Return the [x, y] coordinate for the center point of the cell that contains the specified text.  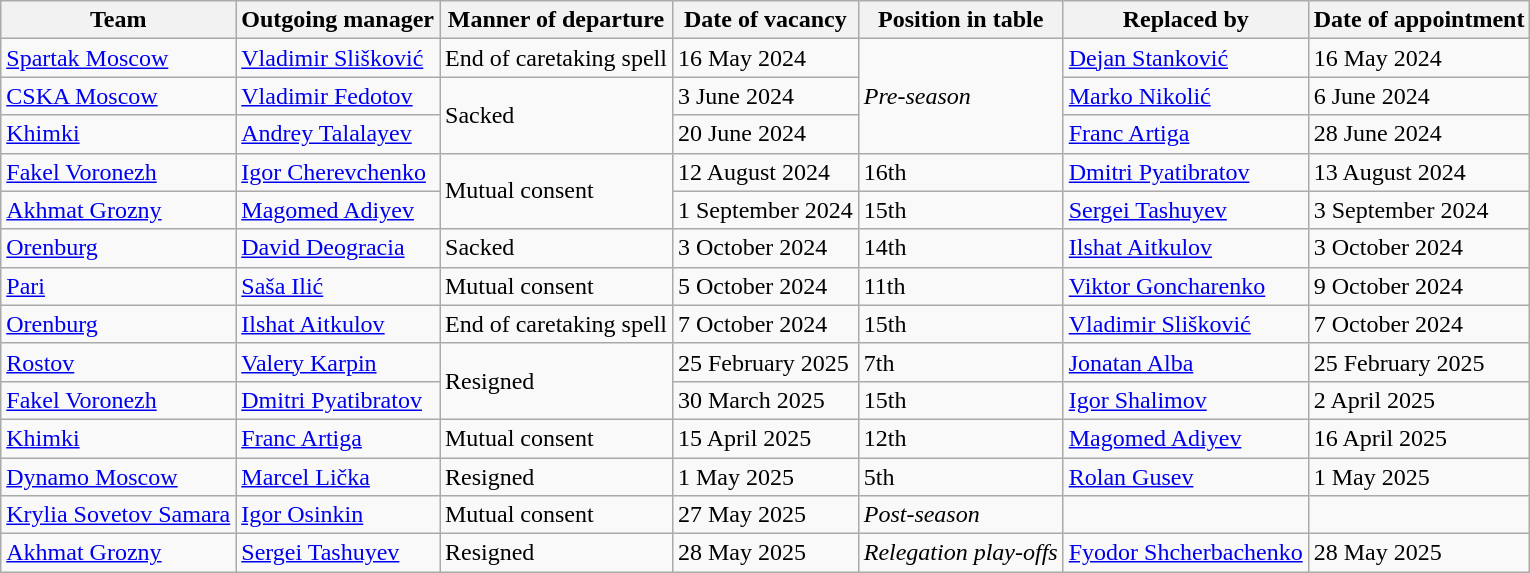
Pari [118, 286]
16 April 2025 [1419, 438]
20 June 2024 [765, 134]
Viktor Goncharenko [1186, 286]
Saša Ilić [338, 286]
Marcel Lička [338, 477]
Jonatan Alba [1186, 362]
11th [960, 286]
Team [118, 20]
Rolan Gusev [1186, 477]
Fyodor Shcherbachenko [1186, 553]
13 August 2024 [1419, 172]
Igor Cherevchenko [338, 172]
Relegation play-offs [960, 553]
3 June 2024 [765, 96]
Date of vacancy [765, 20]
30 March 2025 [765, 400]
Pre-season [960, 96]
Spartak Moscow [118, 58]
16th [960, 172]
12th [960, 438]
Post-season [960, 515]
Krylia Sovetov Samara [118, 515]
7th [960, 362]
28 June 2024 [1419, 134]
1 September 2024 [765, 210]
6 June 2024 [1419, 96]
Marko Nikolić [1186, 96]
9 October 2024 [1419, 286]
Andrey Talalayev [338, 134]
27 May 2025 [765, 515]
2 April 2025 [1419, 400]
Igor Osinkin [338, 515]
CSKA Moscow [118, 96]
14th [960, 248]
Outgoing manager [338, 20]
Vladimir Fedotov [338, 96]
Dynamo Moscow [118, 477]
3 September 2024 [1419, 210]
5 October 2024 [765, 286]
5th [960, 477]
15 April 2025 [765, 438]
Date of appointment [1419, 20]
Igor Shalimov [1186, 400]
David Deogracia [338, 248]
Position in table [960, 20]
Manner of departure [556, 20]
Dejan Stanković [1186, 58]
Valery Karpin [338, 362]
Rostov [118, 362]
12 August 2024 [765, 172]
Replaced by [1186, 20]
